Output the [x, y] coordinate of the center of the cell containing the given text.  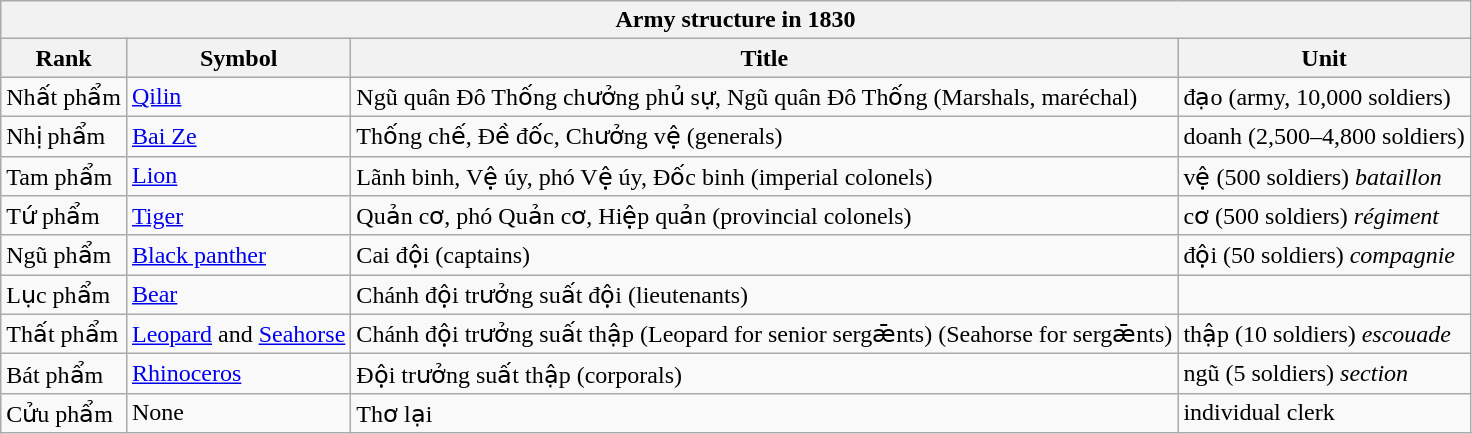
Lion [238, 176]
Tiger [238, 216]
Title [764, 58]
cơ (500 soldiers) régiment [1324, 216]
Chánh đội trưởng suất thập (Leopard for senior sergǣnts) (Seahorse for sergǣnts) [764, 334]
thập (10 soldiers) escouade [1324, 334]
Thống chế, Đề đốc, Chưởng vệ (generals) [764, 136]
Lục phẩm [64, 295]
Qilin [238, 97]
Cửu phẩm [64, 413]
Tam phẩm [64, 176]
individual clerk [1324, 413]
Chánh đội trưởng suất đội (lieutenants) [764, 295]
Quản cơ, phó Quản cơ, Hiệp quản (provincial colonels) [764, 216]
Bát phẩm [64, 374]
Cai đội (captains) [764, 255]
Thất phẩm [64, 334]
ngũ (5 soldiers) section [1324, 374]
Tứ phẩm [64, 216]
Bai Ze [238, 136]
None [238, 413]
Army structure in 1830 [736, 20]
Đội trưởng suất thập (corporals) [764, 374]
đạo (army, 10,000 soldiers) [1324, 97]
Black panther [238, 255]
Rank [64, 58]
Nhất phẩm [64, 97]
Nhị phẩm [64, 136]
Lãnh binh, Vệ úy, phó Vệ úy, Đốc binh (imperial colonels) [764, 176]
Rhinoceros [238, 374]
Leopard and Seahorse [238, 334]
Ngũ quân Đô Thống chưởng phủ sự, Ngũ quân Đô Thống (Marshals, maréchal) [764, 97]
Symbol [238, 58]
Thơ lại [764, 413]
Ngũ phẩm [64, 255]
Bear [238, 295]
doanh (2,500–4,800 soldiers) [1324, 136]
Unit [1324, 58]
đội (50 soldiers) compagnie [1324, 255]
vệ (500 soldiers) bataillon [1324, 176]
